Locate the cell with the specified text and output its [X, Y] center coordinate. 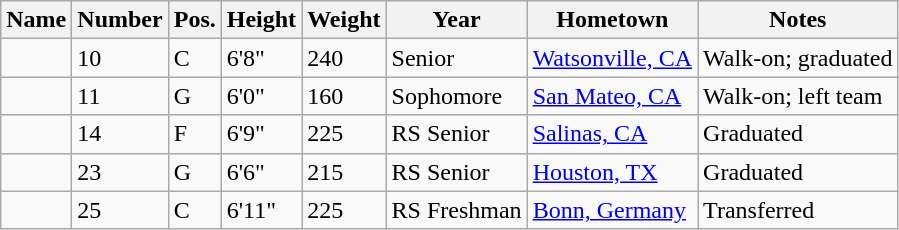
San Mateo, CA [612, 96]
14 [120, 134]
Notes [798, 20]
6'0" [261, 96]
Houston, TX [612, 172]
Name [36, 20]
6'8" [261, 58]
Salinas, CA [612, 134]
F [194, 134]
Pos. [194, 20]
Walk-on; graduated [798, 58]
6'11" [261, 210]
Sophomore [456, 96]
Number [120, 20]
6'6" [261, 172]
215 [344, 172]
Weight [344, 20]
Transferred [798, 210]
6'9" [261, 134]
10 [120, 58]
Watsonville, CA [612, 58]
Height [261, 20]
Walk-on; left team [798, 96]
Hometown [612, 20]
RS Freshman [456, 210]
Year [456, 20]
25 [120, 210]
Bonn, Germany [612, 210]
240 [344, 58]
23 [120, 172]
11 [120, 96]
160 [344, 96]
Senior [456, 58]
